Return the [X, Y] coordinate for the center point of the cell that contains the specified text.  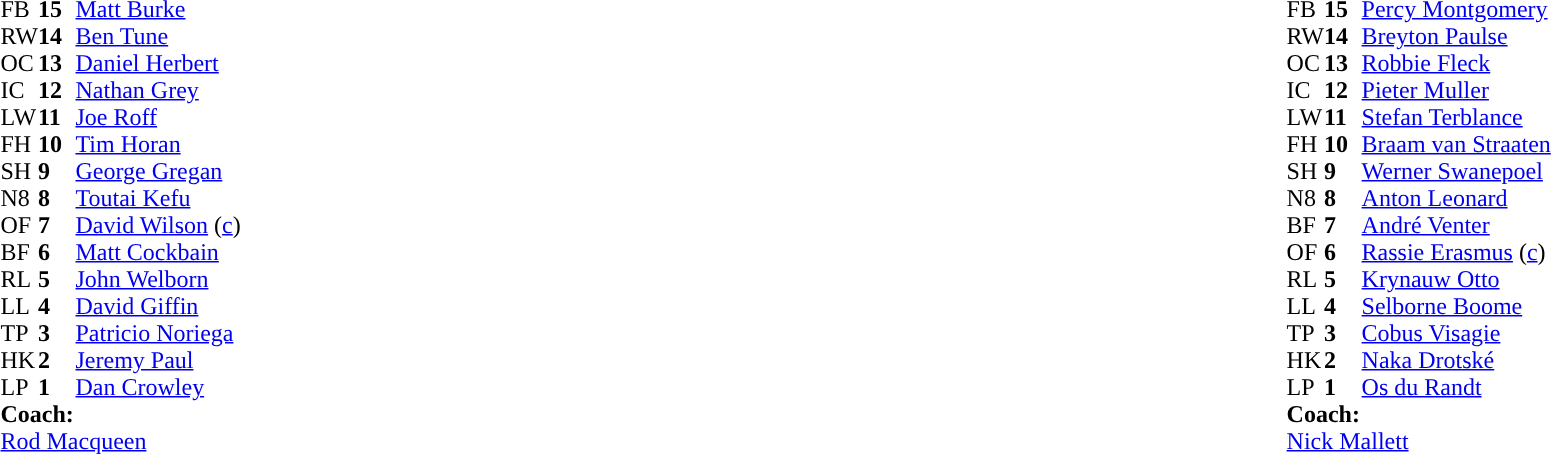
Jeremy Paul [158, 360]
Pieter Muller [1456, 90]
Joe Roff [158, 118]
Stefan Terblance [1456, 118]
John Welborn [158, 280]
Daniel Herbert [158, 64]
Patricio Noriega [158, 334]
Dan Crowley [158, 388]
Breyton Paulse [1456, 36]
Nathan Grey [158, 90]
Robbie Fleck [1456, 64]
David Wilson (c) [158, 226]
Os du Randt [1456, 388]
Tim Horan [158, 144]
Anton Leonard [1456, 198]
Werner Swanepoel [1456, 172]
Toutai Kefu [158, 198]
George Gregan [158, 172]
Selborne Boome [1456, 306]
Krynauw Otto [1456, 280]
Matt Cockbain [158, 252]
Cobus Visagie [1456, 334]
David Giffin [158, 306]
André Venter [1456, 226]
Ben Tune [158, 36]
Braam van Straaten [1456, 144]
Rassie Erasmus (c) [1456, 252]
Naka Drotské [1456, 360]
